Return the (x, y) coordinate for the center point of the cell that contains the specified text.  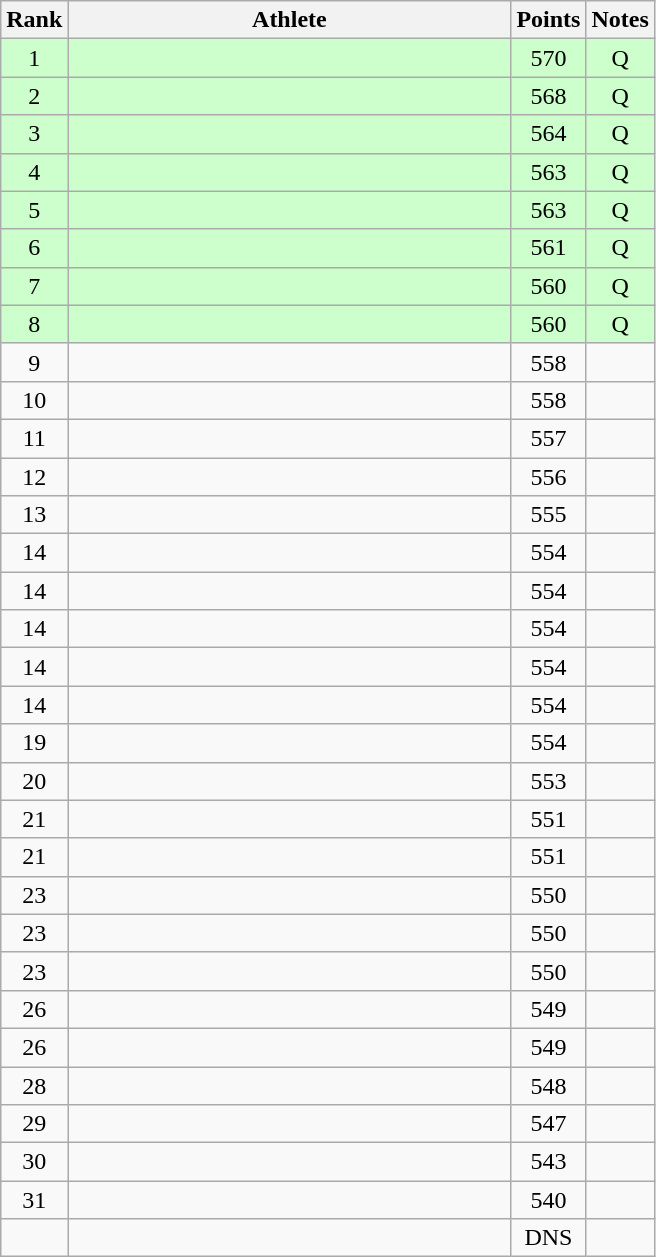
Notes (620, 20)
555 (548, 515)
556 (548, 477)
543 (548, 1162)
3 (34, 134)
31 (34, 1200)
557 (548, 438)
568 (548, 96)
10 (34, 400)
30 (34, 1162)
12 (34, 477)
553 (548, 781)
548 (548, 1085)
29 (34, 1124)
564 (548, 134)
7 (34, 286)
8 (34, 324)
9 (34, 362)
13 (34, 515)
547 (548, 1124)
6 (34, 248)
28 (34, 1085)
1 (34, 58)
11 (34, 438)
Points (548, 20)
5 (34, 210)
20 (34, 781)
570 (548, 58)
540 (548, 1200)
DNS (548, 1238)
2 (34, 96)
4 (34, 172)
Athlete (290, 20)
561 (548, 248)
19 (34, 743)
Rank (34, 20)
